Detect which cell encompasses the target text, then output its (X, Y) center coordinate. 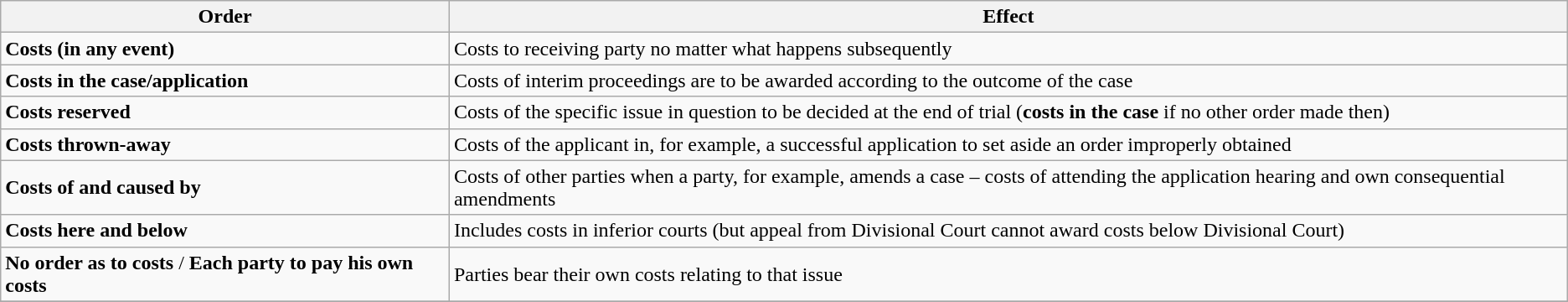
Order (225, 17)
Costs of the specific issue in question to be decided at the end of trial (costs in the case if no other order made then) (1008, 112)
Includes costs in inferior courts (but appeal from Divisional Court cannot award costs below Divisional Court) (1008, 231)
Costs here and below (225, 231)
Effect (1008, 17)
No order as to costs / Each party to pay his own costs (225, 273)
Costs of other parties when a party, for example, amends a case – costs of attending the application hearing and own consequential amendments (1008, 188)
Costs reserved (225, 112)
Costs thrown-away (225, 144)
Costs of and caused by (225, 188)
Costs of the applicant in, for example, a successful application to set aside an order improperly obtained (1008, 144)
Parties bear their own costs relating to that issue (1008, 273)
Costs (in any event) (225, 49)
Costs in the case/application (225, 81)
Costs of interim proceedings are to be awarded according to the outcome of the case (1008, 81)
Costs to receiving party no matter what happens subsequently (1008, 49)
